From the cell containing the given text, extract its center point as (X, Y) coordinate. 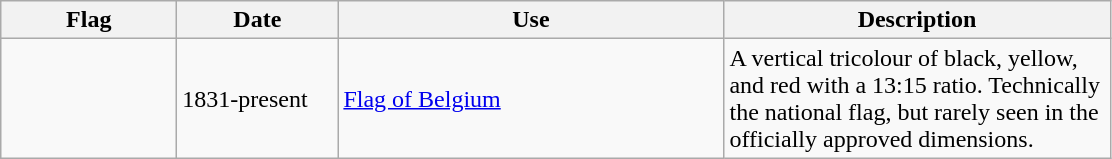
Flag of Belgium (531, 98)
1831-present (258, 98)
Use (531, 20)
Flag (89, 20)
Description (917, 20)
Date (258, 20)
